Return [x, y] of the center of cell containing provided text 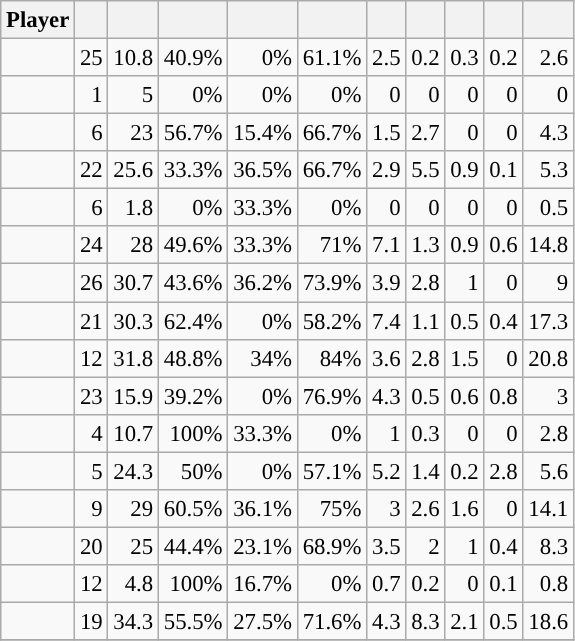
26 [92, 283]
28 [133, 245]
34.3 [133, 621]
39.2% [192, 396]
4 [92, 433]
23.1% [262, 546]
19 [92, 621]
7.1 [386, 245]
16.7% [262, 584]
31.8 [133, 358]
24 [92, 245]
48.8% [192, 358]
24.3 [133, 471]
18.6 [548, 621]
2 [426, 546]
44.4% [192, 546]
71% [332, 245]
27.5% [262, 621]
15.9 [133, 396]
73.9% [332, 283]
75% [332, 509]
2.7 [426, 133]
20.8 [548, 358]
3.6 [386, 358]
15.4% [262, 133]
14.8 [548, 245]
60.5% [192, 509]
Player [38, 20]
10.8 [133, 58]
2.5 [386, 58]
36.1% [262, 509]
49.6% [192, 245]
20 [92, 546]
84% [332, 358]
34% [262, 358]
1.4 [426, 471]
14.1 [548, 509]
62.4% [192, 321]
5.2 [386, 471]
2.1 [464, 621]
71.6% [332, 621]
30.7 [133, 283]
3.9 [386, 283]
2.9 [386, 170]
61.1% [332, 58]
36.5% [262, 170]
1.3 [426, 245]
40.9% [192, 58]
50% [192, 471]
29 [133, 509]
58.2% [332, 321]
36.2% [262, 283]
17.3 [548, 321]
55.5% [192, 621]
21 [92, 321]
1.6 [464, 509]
7.4 [386, 321]
1.8 [133, 208]
25.6 [133, 170]
5.5 [426, 170]
10.7 [133, 433]
4.8 [133, 584]
30.3 [133, 321]
43.6% [192, 283]
5.3 [548, 170]
22 [92, 170]
57.1% [332, 471]
5.6 [548, 471]
0.7 [386, 584]
1.1 [426, 321]
56.7% [192, 133]
76.9% [332, 396]
68.9% [332, 546]
3.5 [386, 546]
